Detect which cell encompasses the target text, then output its [X, Y] center coordinate. 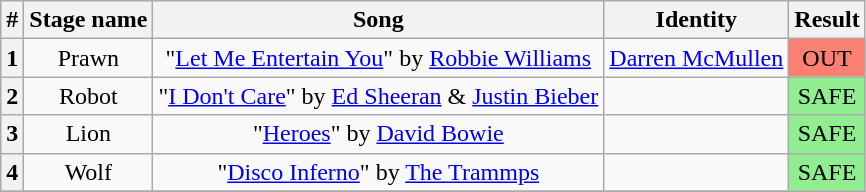
Result [827, 20]
1 [12, 58]
Darren McMullen [696, 58]
3 [12, 134]
# [12, 20]
Wolf [88, 172]
Identity [696, 20]
Stage name [88, 20]
"Disco Inferno" by The Trammps [378, 172]
2 [12, 96]
Lion [88, 134]
"Let Me Entertain You" by Robbie Williams [378, 58]
Song [378, 20]
Prawn [88, 58]
"I Don't Care" by Ed Sheeran & Justin Bieber [378, 96]
Robot [88, 96]
"Heroes" by David Bowie [378, 134]
OUT [827, 58]
4 [12, 172]
